Scan for the cell matching the given text and deliver its (x, y) coordinate at center. 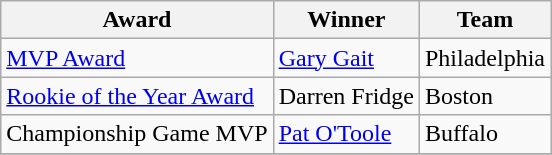
Philadelphia (484, 58)
Pat O'Toole (346, 134)
Award (137, 20)
Championship Game MVP (137, 134)
Boston (484, 96)
Gary Gait (346, 58)
Rookie of the Year Award (137, 96)
Darren Fridge (346, 96)
Winner (346, 20)
MVP Award (137, 58)
Buffalo (484, 134)
Team (484, 20)
